Detect which cell encompasses the target text, then output its (X, Y) center coordinate. 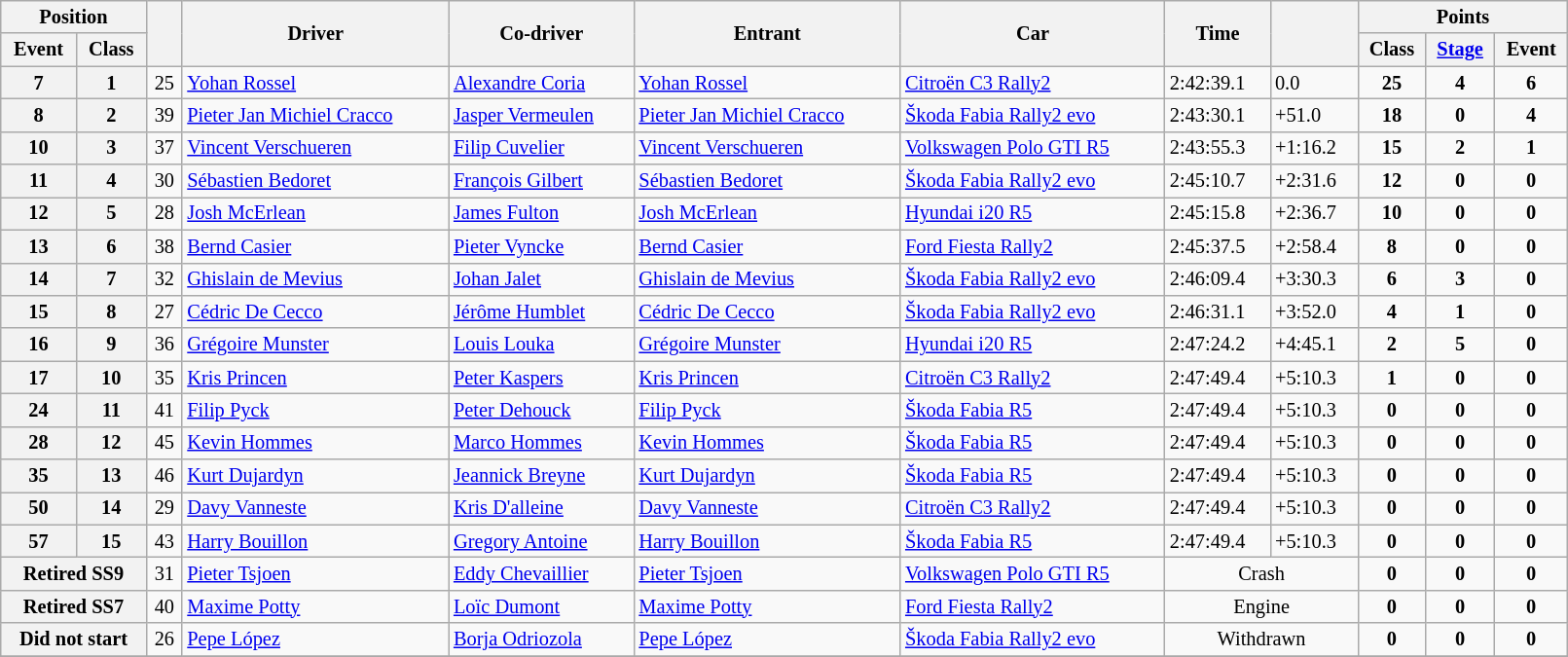
Driver (315, 33)
Eddy Chevaillier (541, 573)
36 (164, 345)
+3:52.0 (1314, 311)
40 (164, 606)
32 (164, 279)
+1:16.2 (1314, 148)
39 (164, 115)
Withdrawn (1261, 639)
+2:58.4 (1314, 246)
Position (74, 17)
16 (39, 345)
Points (1463, 17)
Loïc Dumont (541, 606)
Engine (1261, 606)
Entrant (767, 33)
Jérôme Humblet (541, 311)
Car (1033, 33)
+51.0 (1314, 115)
Peter Kaspers (541, 378)
27 (164, 311)
41 (164, 410)
24 (39, 410)
Filip Cuvelier (541, 148)
+2:36.7 (1314, 213)
Johan Jalet (541, 279)
29 (164, 508)
37 (164, 148)
57 (39, 541)
9 (111, 345)
Borja Odriozola (541, 639)
+4:45.1 (1314, 345)
+2:31.6 (1314, 181)
Retired SS7 (74, 606)
Retired SS9 (74, 573)
Did not start (74, 639)
2:43:30.1 (1218, 115)
30 (164, 181)
Gregory Antoine (541, 541)
2:46:09.4 (1218, 279)
Kris D'alleine (541, 508)
Peter Dehouck (541, 410)
Marco Hommes (541, 443)
46 (164, 476)
43 (164, 541)
Jasper Vermeulen (541, 115)
50 (39, 508)
38 (164, 246)
0.0 (1314, 83)
Pieter Vyncke (541, 246)
James Fulton (541, 213)
2:45:37.5 (1218, 246)
+3:30.3 (1314, 279)
31 (164, 573)
2:47:24.2 (1218, 345)
François Gilbert (541, 181)
Jeannick Breyne (541, 476)
2:45:15.8 (1218, 213)
18 (1392, 115)
Time (1218, 33)
2:42:39.1 (1218, 83)
17 (39, 378)
Stage (1460, 50)
26 (164, 639)
2:45:10.7 (1218, 181)
Co-driver (541, 33)
45 (164, 443)
Alexandre Coria (541, 83)
Crash (1261, 573)
2:46:31.1 (1218, 311)
Louis Louka (541, 345)
2:43:55.3 (1218, 148)
